Scan for the cell matching the given text and deliver its (x, y) coordinate at center. 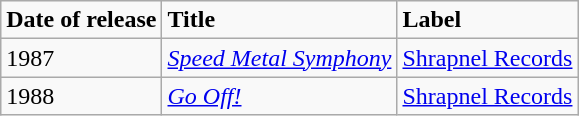
Date of release (82, 20)
1987 (82, 58)
Speed Metal Symphony (280, 58)
1988 (82, 96)
Label (488, 20)
Title (280, 20)
Go Off! (280, 96)
